Pinpoint the cell where the given text exists, returning its [X, Y] midpoint coordinate. 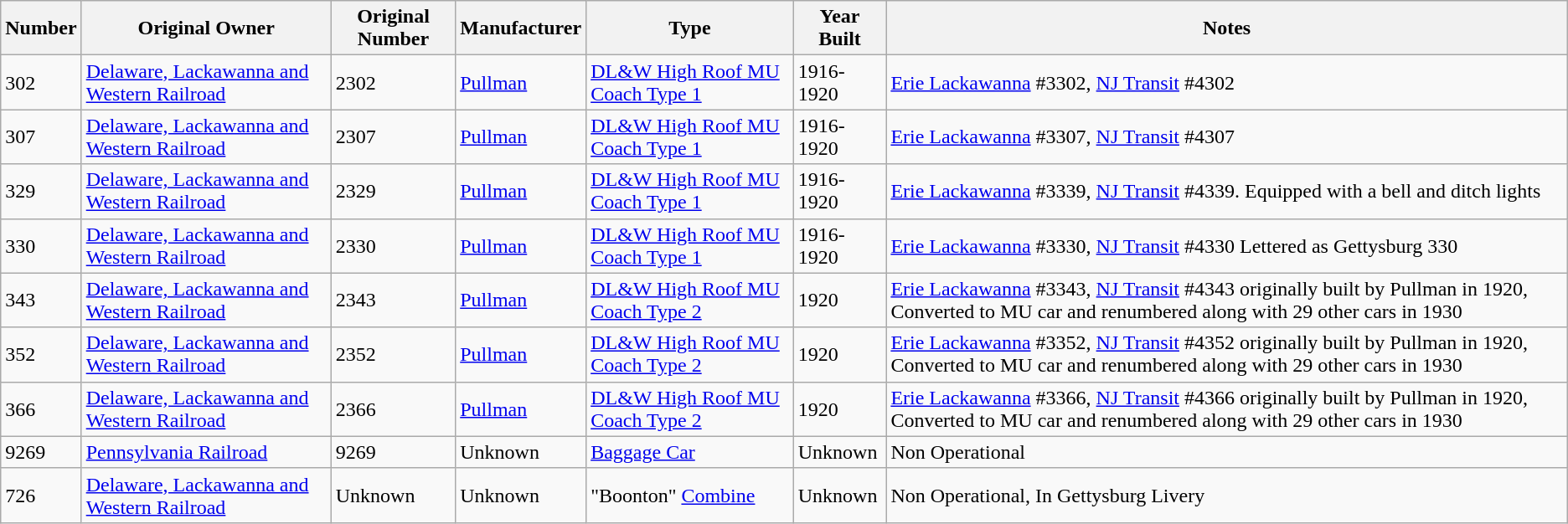
302 [41, 82]
307 [41, 137]
Erie Lackawanna #3339, NJ Transit #4339. Equipped with a bell and ditch lights [1226, 191]
726 [41, 496]
Erie Lackawanna #3307, NJ Transit #4307 [1226, 137]
Manufacturer [521, 28]
366 [41, 408]
Baggage Car [690, 452]
2366 [393, 408]
Original Number [393, 28]
"Boonton" Combine [690, 496]
329 [41, 191]
343 [41, 300]
Erie Lackawanna #3366, NJ Transit #4366 originally built by Pullman in 1920, Converted to MU car and renumbered along with 29 other cars in 1930 [1226, 408]
Erie Lackawanna #3343, NJ Transit #4343 originally built by Pullman in 1920, Converted to MU car and renumbered along with 29 other cars in 1930 [1226, 300]
330 [41, 246]
Notes [1226, 28]
Year Built [839, 28]
2302 [393, 82]
Original Owner [206, 28]
Erie Lackawanna #3352, NJ Transit #4352 originally built by Pullman in 1920, Converted to MU car and renumbered along with 29 other cars in 1930 [1226, 355]
Erie Lackawanna #3330, NJ Transit #4330 Lettered as Gettysburg 330 [1226, 246]
2330 [393, 246]
2352 [393, 355]
Non Operational, In Gettysburg Livery [1226, 496]
Number [41, 28]
Erie Lackawanna #3302, NJ Transit #4302 [1226, 82]
Pennsylvania Railroad [206, 452]
352 [41, 355]
2329 [393, 191]
Type [690, 28]
Non Operational [1226, 452]
2307 [393, 137]
2343 [393, 300]
